Pinpoint the cell where the given text exists, returning its (x, y) midpoint coordinate. 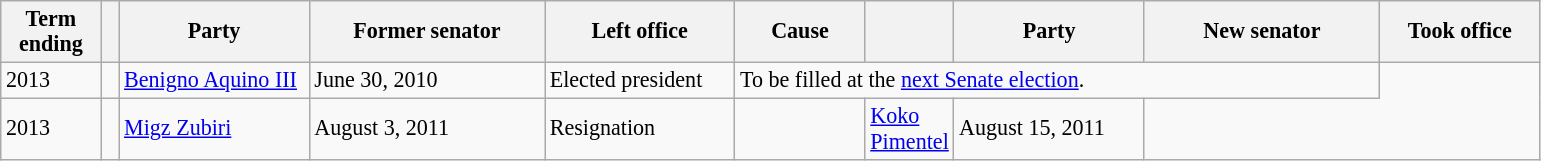
Koko Pimentel (910, 128)
Elected president (639, 80)
Resignation (639, 128)
Former senator (426, 30)
June 30, 2010 (426, 80)
New senator (1262, 30)
August 3, 2011 (426, 128)
Term ending (51, 30)
Took office (1460, 30)
Left office (639, 30)
To be filled at the next Senate election. (1058, 80)
August 15, 2011 (1049, 128)
Benigno Aquino III (214, 80)
Cause (800, 30)
Migz Zubiri (214, 128)
